Return [X, Y] of the center of cell containing provided text 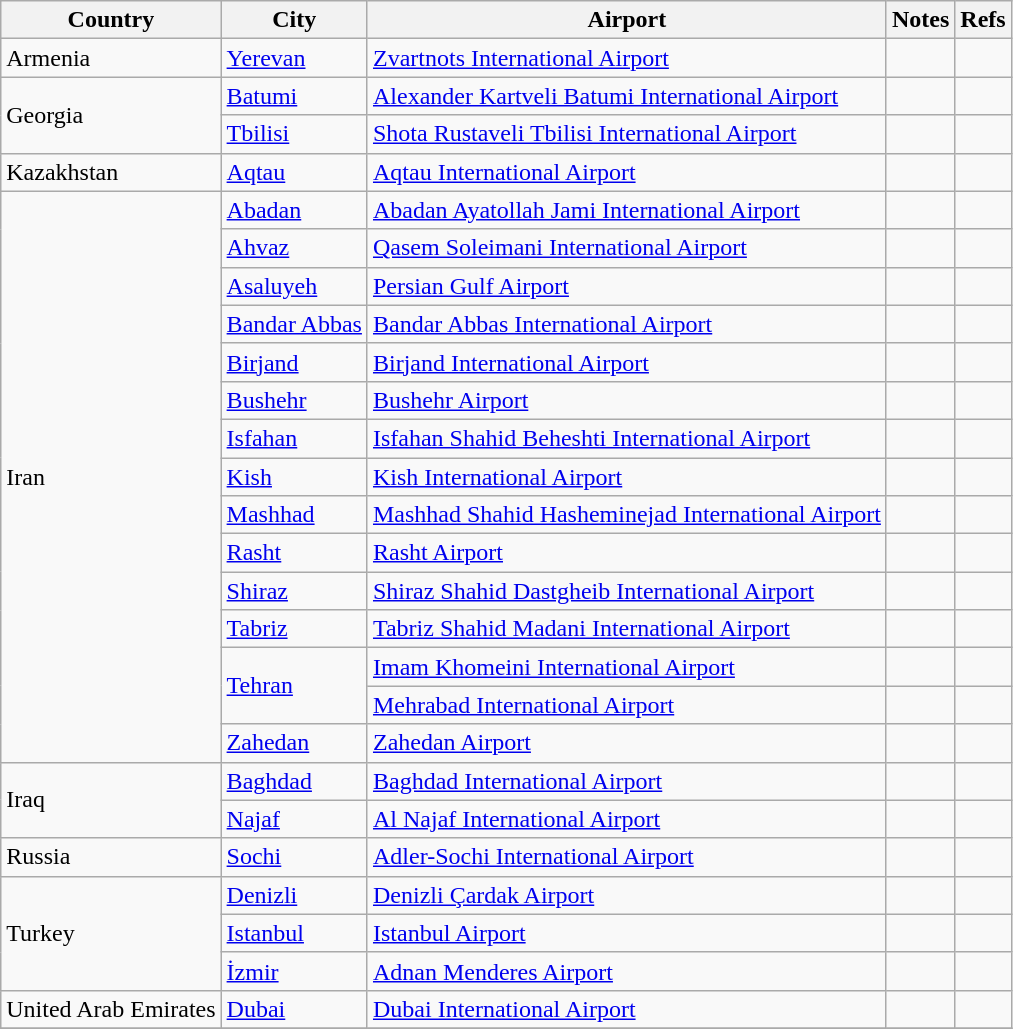
Zvartnots International Airport [626, 58]
Sochi [294, 857]
Alexander Kartveli Batumi International Airport [626, 96]
Qasem Soleimani International Airport [626, 248]
Baghdad International Airport [626, 781]
Aqtau [294, 172]
Najaf [294, 819]
Yerevan [294, 58]
Istanbul Airport [626, 933]
Al Najaf International Airport [626, 819]
Birjand [294, 362]
Ahvaz [294, 248]
Mashhad Shahid Hasheminejad International Airport [626, 515]
Kish [294, 477]
Turkey [111, 933]
Abadan Ayatollah Jami International Airport [626, 210]
Airport [626, 20]
Adnan Menderes Airport [626, 971]
Dubai International Airport [626, 1009]
Bushehr Airport [626, 400]
Kish International Airport [626, 477]
Persian Gulf Airport [626, 286]
United Arab Emirates [111, 1009]
Tabriz Shahid Madani International Airport [626, 629]
Iran [111, 476]
Denizli Çardak Airport [626, 895]
Dubai [294, 1009]
Tbilisi [294, 134]
Mehrabad International Airport [626, 705]
Russia [111, 857]
Rasht Airport [626, 553]
Tehran [294, 686]
Aqtau International Airport [626, 172]
Istanbul [294, 933]
Shota Rustaveli Tbilisi International Airport [626, 134]
Georgia [111, 115]
Shiraz Shahid Dastgheib International Airport [626, 591]
Asaluyeh [294, 286]
Imam Khomeini International Airport [626, 667]
Isfahan Shahid Beheshti International Airport [626, 438]
Shiraz [294, 591]
Abadan [294, 210]
Kazakhstan [111, 172]
Iraq [111, 800]
Denizli [294, 895]
Isfahan [294, 438]
Armenia [111, 58]
Bandar Abbas [294, 324]
Refs [983, 20]
Adler-Sochi International Airport [626, 857]
Tabriz [294, 629]
İzmir [294, 971]
Notes [920, 20]
Country [111, 20]
Birjand International Airport [626, 362]
Bandar Abbas International Airport [626, 324]
Bushehr [294, 400]
Zahedan Airport [626, 743]
Rasht [294, 553]
Baghdad [294, 781]
Zahedan [294, 743]
Mashhad [294, 515]
City [294, 20]
Batumi [294, 96]
